Find where the given text appears and provide that cell's center as (X, Y) coordinate. 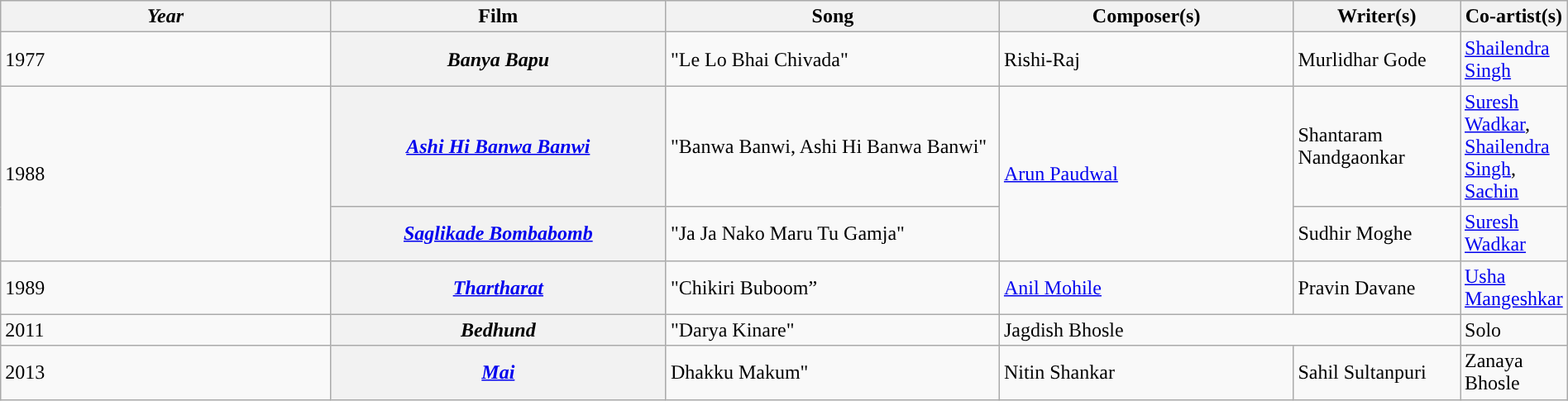
Song (832, 17)
Dhakku Makum" (832, 372)
Suresh Wadkar, Shailendra Singh, Sachin (1514, 146)
Saglikade Bombabomb (498, 233)
1988 (165, 174)
Ashi Hi Banwa Banwi (498, 146)
Nitin Shankar (1146, 372)
2011 (165, 330)
Writer(s) (1377, 17)
Jagdish Bhosle (1229, 330)
Shailendra Singh (1514, 60)
"Le Lo Bhai Chivada" (832, 60)
Solo (1514, 330)
Sahil Sultanpuri (1377, 372)
Zanaya Bhosle (1514, 372)
Film (498, 17)
2013 (165, 372)
Suresh Wadkar (1514, 233)
Year (165, 17)
Pravin Davane (1377, 288)
Murlidhar Gode (1377, 60)
Usha Mangeshkar (1514, 288)
Arun Paudwal (1146, 174)
"Chikiri Buboom” (832, 288)
"Ja Ja Nako Maru Tu Gamja" (832, 233)
Co-artist(s) (1514, 17)
Thartharat (498, 288)
Anil Mohile (1146, 288)
Composer(s) (1146, 17)
1989 (165, 288)
Banya Bapu (498, 60)
Sudhir Moghe (1377, 233)
Bedhund (498, 330)
"Banwa Banwi, Ashi Hi Banwa Banwi" (832, 146)
Mai (498, 372)
Rishi-Raj (1146, 60)
Shantaram Nandgaonkar (1377, 146)
"Darya Kinare" (832, 330)
1977 (165, 60)
